Detect which cell encompasses the target text, then output its [x, y] center coordinate. 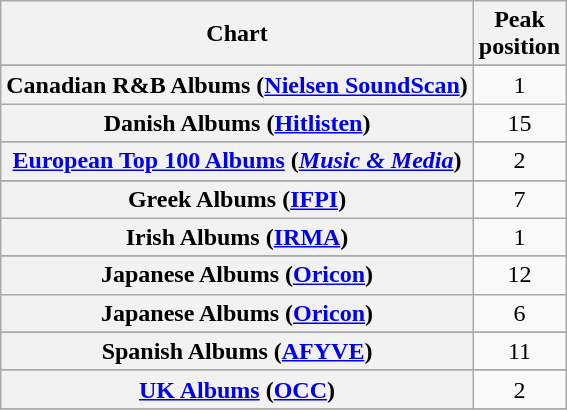
11 [519, 351]
Irish Albums (IRMA) [238, 237]
Danish Albums (Hitlisten) [238, 123]
Spanish Albums (AFYVE) [238, 351]
Peakposition [519, 34]
European Top 100 Albums (Music & Media) [238, 161]
Chart [238, 34]
6 [519, 313]
UK Albums (OCC) [238, 389]
7 [519, 199]
Canadian R&B Albums (Nielsen SoundScan) [238, 85]
Greek Albums (IFPI) [238, 199]
12 [519, 275]
15 [519, 123]
